From the cell containing the given text, extract its center point as [X, Y] coordinate. 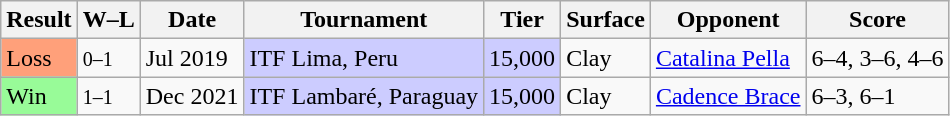
Opponent [728, 20]
0–1 [108, 58]
Tournament [364, 20]
Surface [606, 20]
Result [39, 20]
W–L [108, 20]
6–3, 6–1 [878, 96]
Win [39, 96]
ITF Lima, Peru [364, 58]
Jul 2019 [192, 58]
1–1 [108, 96]
Tier [522, 20]
ITF Lambaré, Paraguay [364, 96]
6–4, 3–6, 4–6 [878, 58]
Cadence Brace [728, 96]
Score [878, 20]
Catalina Pella [728, 58]
Loss [39, 58]
Date [192, 20]
Dec 2021 [192, 96]
